For the text-containing cell, return its midpoint in [X, Y] coordinate format. 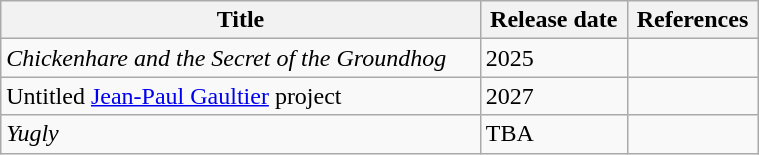
Release date [554, 20]
2027 [554, 96]
Title [240, 20]
Yugly [240, 134]
References [692, 20]
TBA [554, 134]
2025 [554, 58]
Untitled Jean-Paul Gaultier project [240, 96]
Chickenhare and the Secret of the Groundhog [240, 58]
